Output the [x, y] coordinate of the center of the cell containing the given text.  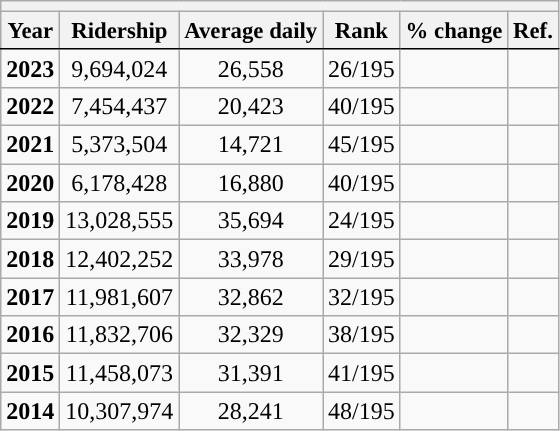
2021 [30, 145]
20,423 [251, 106]
11,832,706 [120, 335]
38/195 [362, 335]
11,458,073 [120, 373]
12,402,252 [120, 259]
2018 [30, 259]
48/195 [362, 411]
10,307,974 [120, 411]
2020 [30, 183]
6,178,428 [120, 183]
Ridership [120, 31]
41/195 [362, 373]
2019 [30, 221]
13,028,555 [120, 221]
2014 [30, 411]
16,880 [251, 183]
33,978 [251, 259]
32/195 [362, 297]
2015 [30, 373]
9,694,024 [120, 68]
7,454,437 [120, 106]
32,329 [251, 335]
Average daily [251, 31]
Rank [362, 31]
26/195 [362, 68]
Year [30, 31]
14,721 [251, 145]
26,558 [251, 68]
24/195 [362, 221]
29/195 [362, 259]
Ref. [533, 31]
2022 [30, 106]
28,241 [251, 411]
2016 [30, 335]
35,694 [251, 221]
2017 [30, 297]
11,981,607 [120, 297]
% change [454, 31]
32,862 [251, 297]
31,391 [251, 373]
45/195 [362, 145]
2023 [30, 68]
5,373,504 [120, 145]
